Identify which cell holds the provided text, then report its (X, Y) central coordinate. 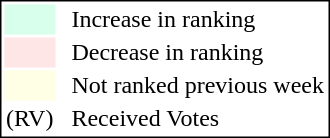
Received Votes (198, 119)
(RV) (29, 119)
Decrease in ranking (198, 53)
Not ranked previous week (198, 85)
Increase in ranking (198, 19)
